Search for the cell housing the specified text and yield its (X, Y) center coordinate. 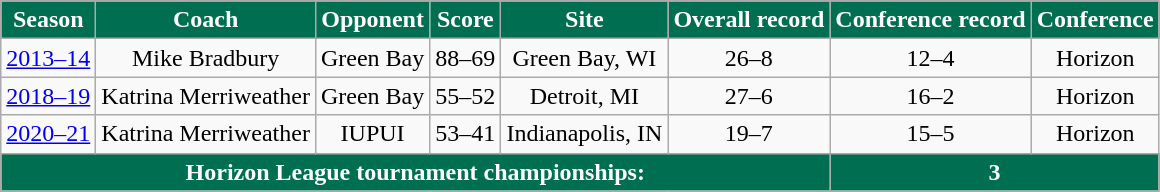
Season (48, 20)
Mike Bradbury (206, 58)
Overall record (749, 20)
Score (466, 20)
3 (994, 172)
15–5 (930, 134)
Conference (1095, 20)
88–69 (466, 58)
Green Bay, WI (584, 58)
26–8 (749, 58)
12–4 (930, 58)
IUPUI (372, 134)
16–2 (930, 96)
2018–19 (48, 96)
Detroit, MI (584, 96)
27–6 (749, 96)
Opponent (372, 20)
Horizon League tournament championships: (416, 172)
19–7 (749, 134)
2020–21 (48, 134)
Site (584, 20)
2013–14 (48, 58)
53–41 (466, 134)
Indianapolis, IN (584, 134)
Coach (206, 20)
Conference record (930, 20)
55–52 (466, 96)
